Locate the cell with the specified text and output its [x, y] center coordinate. 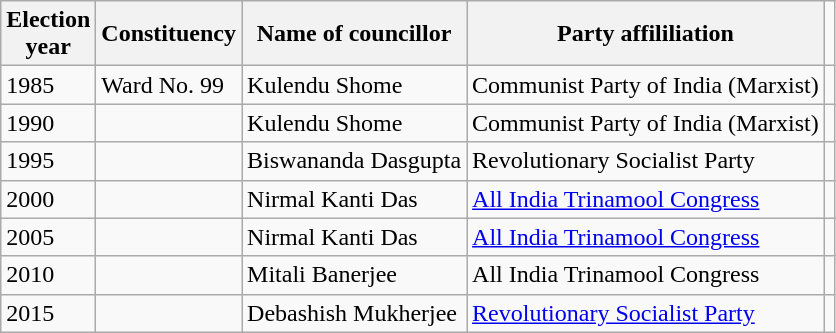
2000 [48, 199]
Name of councillor [354, 34]
2010 [48, 275]
1995 [48, 161]
1990 [48, 123]
Biswananda Dasgupta [354, 161]
Election year [48, 34]
2015 [48, 313]
Debashish Mukherjee [354, 313]
Constituency [169, 34]
Party affililiation [646, 34]
2005 [48, 237]
Ward No. 99 [169, 85]
1985 [48, 85]
Mitali Banerjee [354, 275]
